Find where the given text appears and provide that cell's center as (X, Y) coordinate. 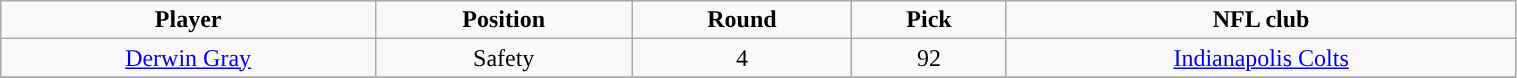
Round (742, 20)
NFL club (1261, 20)
Indianapolis Colts (1261, 58)
Pick (929, 20)
Derwin Gray (188, 58)
Safety (503, 58)
92 (929, 58)
Player (188, 20)
4 (742, 58)
Position (503, 20)
